Provide the (X, Y) coordinate of the cell's center where the given text is located.  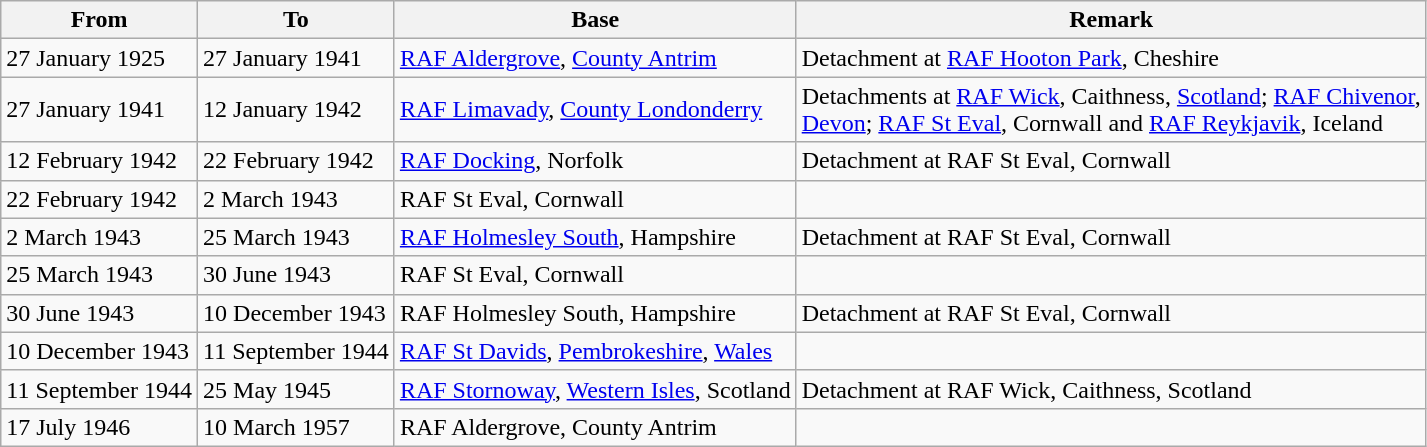
RAF St Davids, Pembrokeshire, Wales (595, 351)
RAF Stornoway, Western Isles, Scotland (595, 389)
Remark (1111, 20)
Detachment at RAF Wick, Caithness, Scotland (1111, 389)
RAF Limavady, County Londonderry (595, 110)
25 May 1945 (296, 389)
Detachments at RAF Wick, Caithness, Scotland; RAF Chivenor, Devon; RAF St Eval, Cornwall and RAF Reykjavik, Iceland (1111, 110)
Detachment at RAF Hooton Park, Cheshire (1111, 58)
From (100, 20)
To (296, 20)
RAF Docking, Norfolk (595, 161)
17 July 1946 (100, 427)
10 March 1957 (296, 427)
12 February 1942 (100, 161)
12 January 1942 (296, 110)
27 January 1925 (100, 58)
Base (595, 20)
